Scan for the cell matching the given text and deliver its (x, y) coordinate at center. 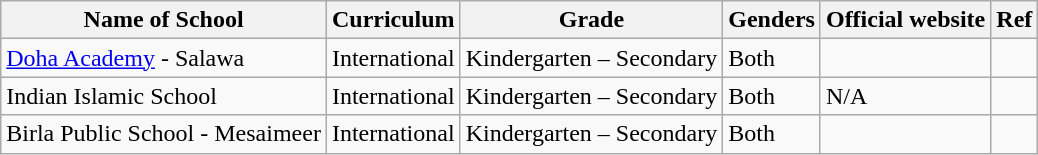
Genders (772, 20)
N/A (905, 96)
Name of School (164, 20)
Curriculum (393, 20)
Birla Public School - Mesaimeer (164, 134)
Doha Academy - Salawa (164, 58)
Grade (592, 20)
Indian Islamic School (164, 96)
Official website (905, 20)
Ref (1014, 20)
